Detect which cell encompasses the target text, then output its (x, y) center coordinate. 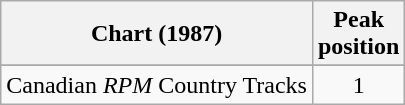
Canadian RPM Country Tracks (157, 85)
1 (358, 85)
Chart (1987) (157, 34)
Peakposition (358, 34)
